Capture the cell that displays the provided text and extract its [X, Y] central coordinate. 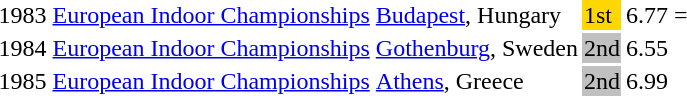
1st [602, 15]
Gothenburg, Sweden [476, 48]
Athens, Greece [476, 81]
Budapest, Hungary [476, 15]
